Provide the [x, y] coordinate of the cell's center where the given text is located.  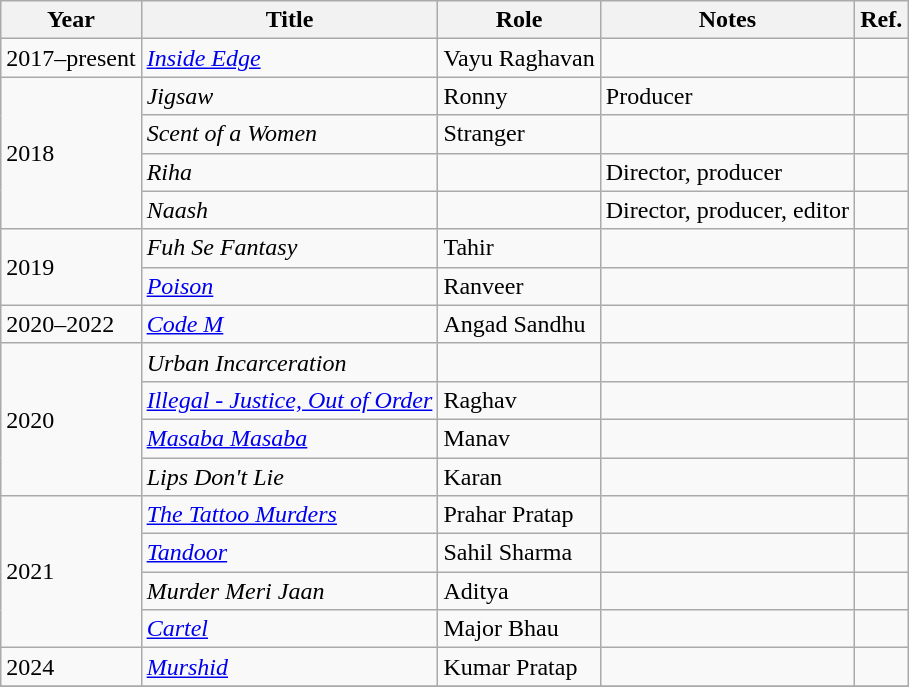
Raghav [519, 400]
Prahar Pratap [519, 515]
Naash [290, 210]
Role [519, 20]
Kumar Pratap [519, 667]
Manav [519, 438]
2017–present [71, 58]
2020–2022 [71, 324]
2020 [71, 419]
Fuh Se Fantasy [290, 248]
Scent of a Women [290, 134]
Ranveer [519, 286]
Director, producer [727, 172]
Notes [727, 20]
Code M [290, 324]
Angad Sandhu [519, 324]
Stranger [519, 134]
Year [71, 20]
Urban Incarceration [290, 362]
Jigsaw [290, 96]
Murder Meri Jaan [290, 591]
Illegal - Justice, Out of Order [290, 400]
Inside Edge [290, 58]
Karan [519, 477]
Tandoor [290, 553]
The Tattoo Murders [290, 515]
Masaba Masaba [290, 438]
Vayu Raghavan [519, 58]
2021 [71, 572]
Murshid [290, 667]
Director, producer, editor [727, 210]
2018 [71, 153]
Poison [290, 286]
Ronny [519, 96]
Producer [727, 96]
Tahir [519, 248]
2019 [71, 267]
Lips Don't Lie [290, 477]
Ref. [882, 20]
Sahil Sharma [519, 553]
2024 [71, 667]
Riha [290, 172]
Cartel [290, 629]
Title [290, 20]
Aditya [519, 591]
Major Bhau [519, 629]
